Provide the [x, y] coordinate of the cell's center where the given text is located.  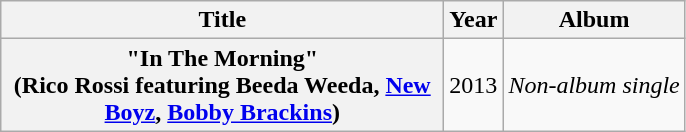
Title [222, 20]
"In The Morning"(Rico Rossi featuring Beeda Weeda, New Boyz, Bobby Brackins) [222, 85]
Non-album single [594, 85]
2013 [474, 85]
Album [594, 20]
Year [474, 20]
